Determine the (x, y) coordinate at the center of the cell enclosing the given text.  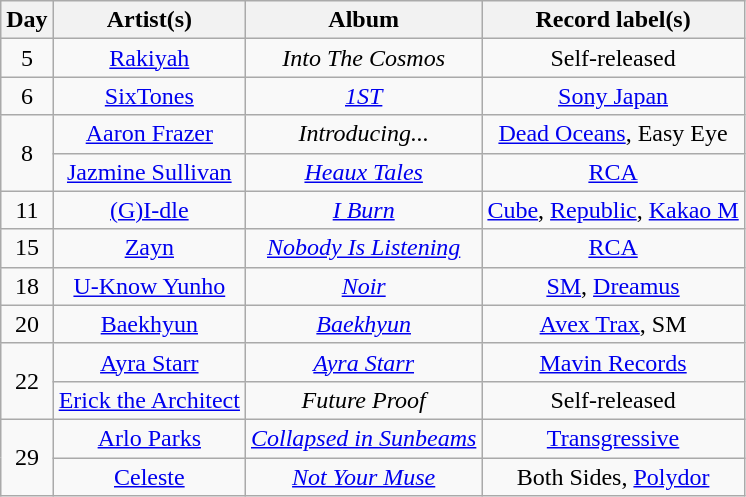
1ST (363, 96)
20 (27, 324)
Heaux Tales (363, 172)
18 (27, 286)
Not Your Muse (363, 477)
Sony Japan (613, 96)
Transgressive (613, 438)
Collapsed in Sunbeams (363, 438)
Celeste (149, 477)
Introducing... (363, 134)
Cube, Republic, Kakao M (613, 210)
Album (363, 20)
Record label(s) (613, 20)
Erick the Architect (149, 400)
6 (27, 96)
SM, Dreamus (613, 286)
Jazmine Sullivan (149, 172)
U-Know Yunho (149, 286)
29 (27, 457)
8 (27, 153)
Both Sides, Polydor (613, 477)
(G)I-dle (149, 210)
Arlo Parks (149, 438)
Avex Trax, SM (613, 324)
Zayn (149, 248)
11 (27, 210)
Nobody Is Listening (363, 248)
Mavin Records (613, 362)
5 (27, 58)
Artist(s) (149, 20)
Noir (363, 286)
Dead Oceans, Easy Eye (613, 134)
Into The Cosmos (363, 58)
22 (27, 381)
I Burn (363, 210)
Future Proof (363, 400)
Day (27, 20)
Aaron Frazer (149, 134)
SixTones (149, 96)
Rakiyah (149, 58)
15 (27, 248)
